Pinpoint the cell where the given text exists, returning its [X, Y] midpoint coordinate. 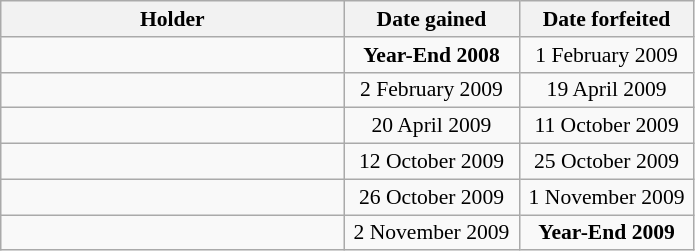
12 October 2009 [432, 162]
26 October 2009 [432, 197]
1 November 2009 [606, 197]
2 February 2009 [432, 90]
Date forfeited [606, 19]
Holder [172, 19]
11 October 2009 [606, 126]
2 November 2009 [432, 233]
19 April 2009 [606, 90]
Date gained [432, 19]
Year-End 2008 [432, 55]
1 February 2009 [606, 55]
25 October 2009 [606, 162]
Year-End 2009 [606, 233]
20 April 2009 [432, 126]
